Detect which cell encompasses the target text, then output its [x, y] center coordinate. 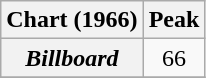
Peak [174, 20]
Billboard [72, 58]
Chart (1966) [72, 20]
66 [174, 58]
